Extract the (x, y) coordinate from the center of the cell holding the provided text.  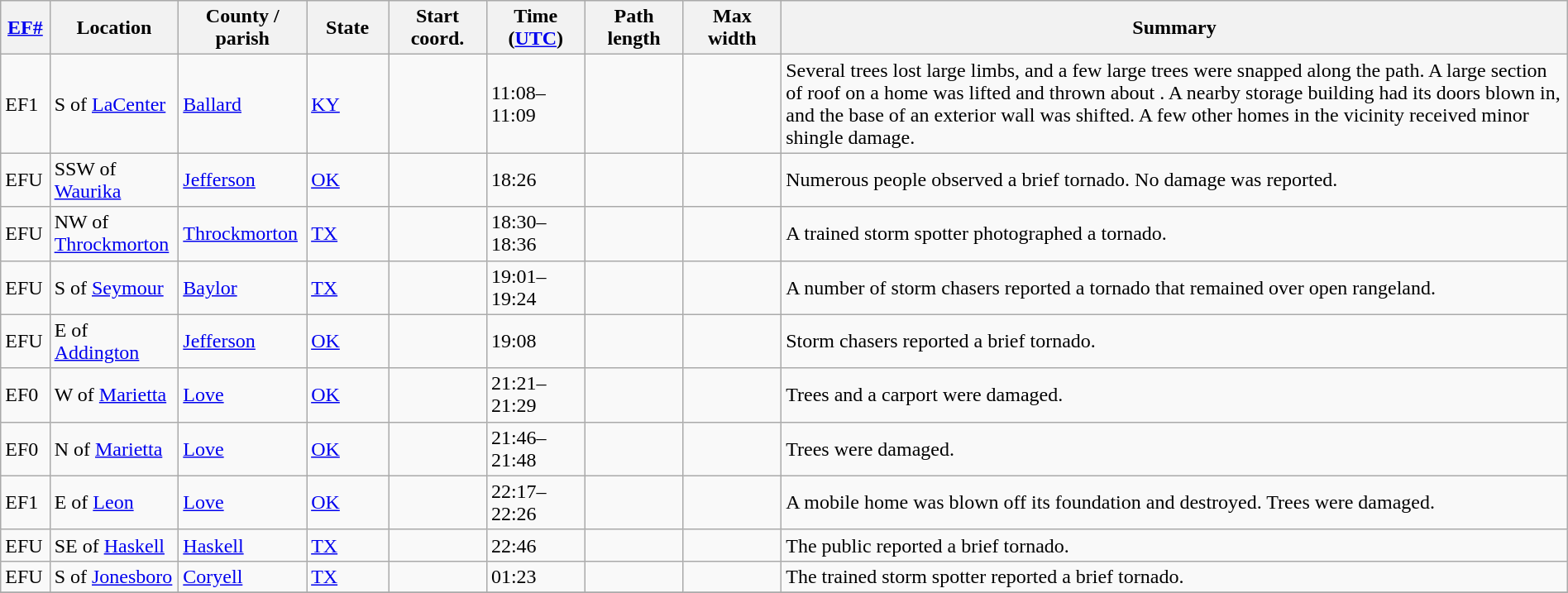
S of Seymour (114, 288)
Throckmorton (243, 233)
Time (UTC) (536, 28)
SE of Haskell (114, 545)
The public reported a brief tornado. (1174, 545)
E of Addington (114, 341)
19:01–19:24 (536, 288)
S of LaCenter (114, 104)
Path length (633, 28)
19:08 (536, 341)
N of Marietta (114, 448)
21:46–21:48 (536, 448)
County / parish (243, 28)
W of Marietta (114, 395)
Summary (1174, 28)
A trained storm spotter photographed a tornado. (1174, 233)
A mobile home was blown off its foundation and destroyed. Trees were damaged. (1174, 503)
NW of Throckmorton (114, 233)
22:46 (536, 545)
21:21–21:29 (536, 395)
11:08–11:09 (536, 104)
KY (347, 104)
A number of storm chasers reported a tornado that remained over open rangeland. (1174, 288)
Trees and a carport were damaged. (1174, 395)
S of Jonesboro (114, 576)
Numerous people observed a brief tornado. No damage was reported. (1174, 180)
State (347, 28)
EF# (25, 28)
E of Leon (114, 503)
Haskell (243, 545)
Location (114, 28)
18:30–18:36 (536, 233)
Start coord. (438, 28)
Ballard (243, 104)
Trees were damaged. (1174, 448)
18:26 (536, 180)
01:23 (536, 576)
Max width (733, 28)
The trained storm spotter reported a brief tornado. (1174, 576)
SSW of Waurika (114, 180)
Storm chasers reported a brief tornado. (1174, 341)
22:17–22:26 (536, 503)
Coryell (243, 576)
Baylor (243, 288)
